Return [x, y] of the center of cell containing provided text 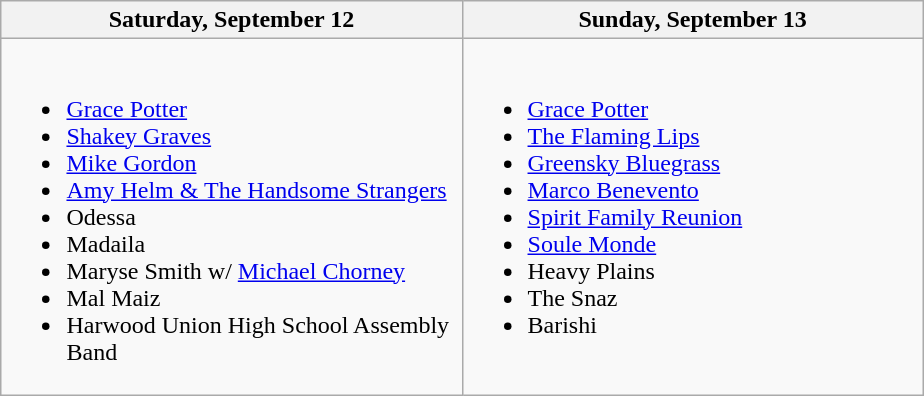
Sunday, September 13 [692, 20]
Grace PotterThe Flaming LipsGreensky BluegrassMarco BeneventoSpirit Family ReunionSoule MondeHeavy PlainsThe SnazBarishi [692, 217]
Saturday, September 12 [232, 20]
